Find where the given text appears and provide that cell's center as [x, y] coordinate. 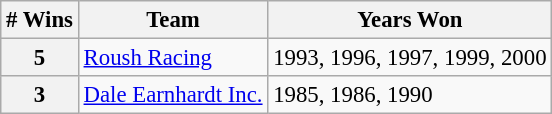
Dale Earnhardt Inc. [173, 95]
Roush Racing [173, 58]
Years Won [410, 20]
Team [173, 20]
5 [40, 58]
3 [40, 95]
1985, 1986, 1990 [410, 95]
# Wins [40, 20]
1993, 1996, 1997, 1999, 2000 [410, 58]
